Pinpoint the cell where the given text exists, returning its (x, y) midpoint coordinate. 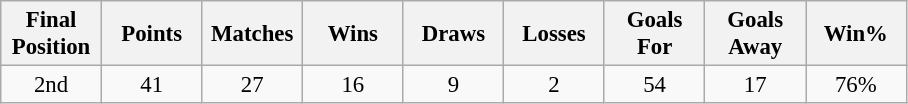
41 (152, 85)
76% (856, 85)
Losses (554, 34)
Final Position (52, 34)
16 (354, 85)
Win% (856, 34)
54 (654, 85)
Goals Away (756, 34)
Matches (252, 34)
9 (454, 85)
17 (756, 85)
27 (252, 85)
Goals For (654, 34)
Points (152, 34)
Wins (354, 34)
Draws (454, 34)
2nd (52, 85)
2 (554, 85)
